Locate the cell with the specified text and output its [X, Y] center coordinate. 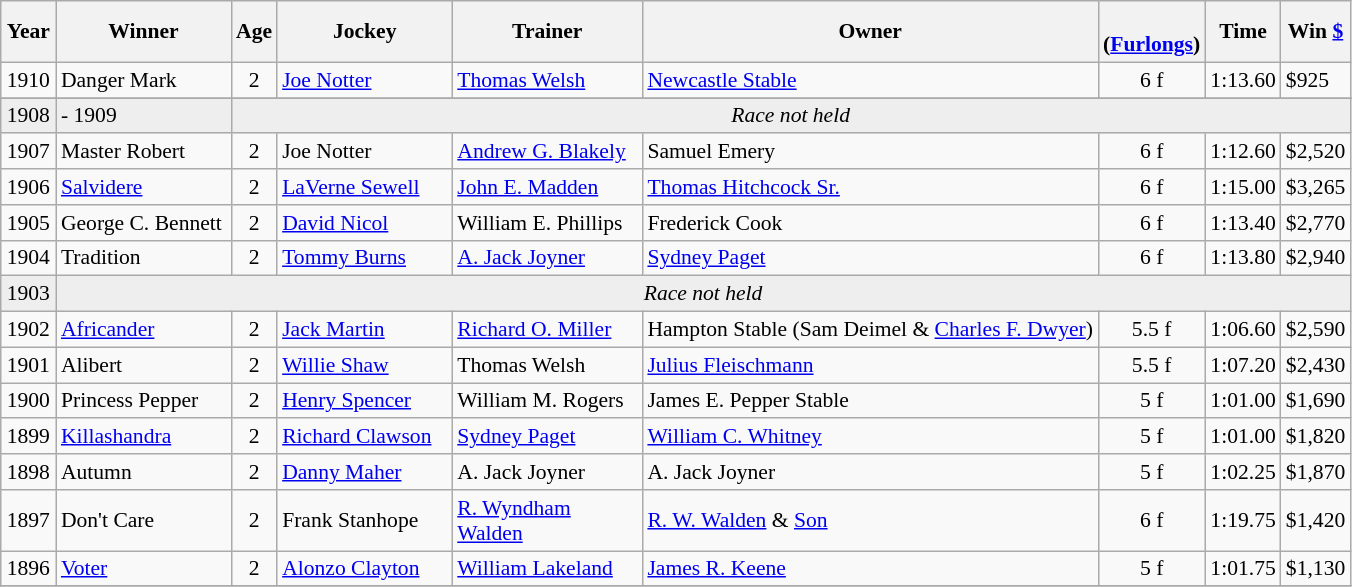
Win $ [1316, 32]
$2,520 [1316, 152]
Age [254, 32]
$1,690 [1316, 401]
James R. Keene [870, 569]
$1,420 [1316, 520]
Frederick Cook [870, 223]
1901 [28, 365]
Julius Fleischmann [870, 365]
William E. Phillips [547, 223]
Andrew G. Blakely [547, 152]
Voter [144, 569]
Africander [144, 330]
R. Wyndham Walden [547, 520]
1:02.25 [1242, 472]
R. W. Walden & Son [870, 520]
John E. Madden [547, 187]
1904 [28, 258]
Richard O. Miller [547, 330]
Samuel Emery [870, 152]
William M. Rogers [547, 401]
Master Robert [144, 152]
1907 [28, 152]
$2,590 [1316, 330]
$2,940 [1316, 258]
Salvidere [144, 187]
James E. Pepper Stable [870, 401]
1:01.75 [1242, 569]
Alonzo Clayton [364, 569]
1:12.60 [1242, 152]
Tradition [144, 258]
Richard Clawson [364, 437]
Danny Maher [364, 472]
George C. Bennett [144, 223]
1910 [28, 80]
1:06.60 [1242, 330]
Tommy Burns [364, 258]
(Furlongs) [1152, 32]
Hampton Stable (Sam Deimel & Charles F. Dwyer) [870, 330]
Autumn [144, 472]
Danger Mark [144, 80]
$3,265 [1316, 187]
Don't Care [144, 520]
Henry Spencer [364, 401]
William Lakeland [547, 569]
Willie Shaw [364, 365]
Year [28, 32]
Jack Martin [364, 330]
1:19.75 [1242, 520]
Newcastle Stable [870, 80]
Princess Pepper [144, 401]
1908 [28, 116]
1:13.60 [1242, 80]
1:13.80 [1242, 258]
$1,820 [1316, 437]
1:07.20 [1242, 365]
1899 [28, 437]
1896 [28, 569]
Owner [870, 32]
1898 [28, 472]
David Nicol [364, 223]
Trainer [547, 32]
$2,770 [1316, 223]
1:15.00 [1242, 187]
$1,130 [1316, 569]
1897 [28, 520]
- 1909 [144, 116]
Frank Stanhope [364, 520]
LaVerne Sewell [364, 187]
$925 [1316, 80]
1900 [28, 401]
William C. Whitney [870, 437]
1903 [28, 294]
Alibert [144, 365]
1905 [28, 223]
$2,430 [1316, 365]
1902 [28, 330]
Winner [144, 32]
1906 [28, 187]
$1,870 [1316, 472]
Jockey [364, 32]
Time [1242, 32]
Killashandra [144, 437]
1:13.40 [1242, 223]
Thomas Hitchcock Sr. [870, 187]
